From the cell containing the given text, extract its center point as (x, y) coordinate. 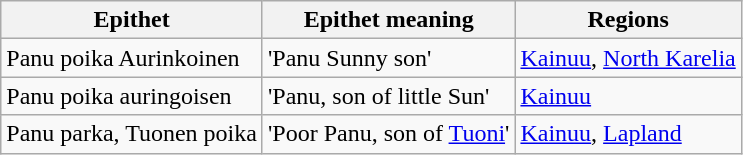
'Panu Sunny son' (388, 58)
Panu poika Aurinkoinen (132, 58)
Epithet (132, 20)
Panu parka, Tuonen poika (132, 134)
'Poor Panu, son of Tuoni' (388, 134)
Panu poika auringoisen (132, 96)
Kainuu (628, 96)
'Panu, son of little Sun' (388, 96)
Regions (628, 20)
Kainuu, North Karelia (628, 58)
Kainuu, Lapland (628, 134)
Epithet meaning (388, 20)
